Extract the (x, y) coordinate from the center of the cell holding the provided text.  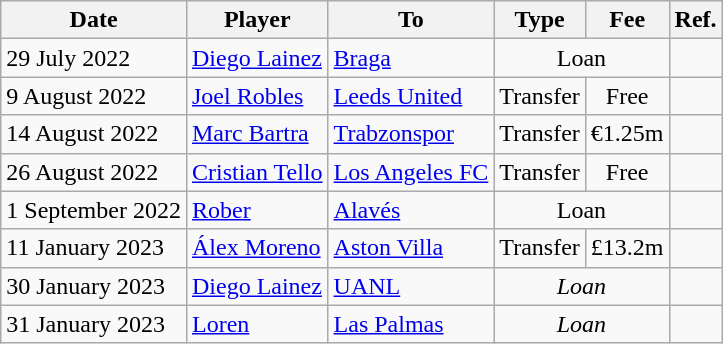
€1.25m (627, 134)
UANL (411, 286)
Date (94, 20)
31 January 2023 (94, 324)
Las Palmas (411, 324)
To (411, 20)
9 August 2022 (94, 96)
1 September 2022 (94, 210)
Braga (411, 58)
Joel Robles (257, 96)
Player (257, 20)
Loren (257, 324)
Rober (257, 210)
Marc Bartra (257, 134)
Álex Moreno (257, 248)
29 July 2022 (94, 58)
14 August 2022 (94, 134)
£13.2m (627, 248)
Aston Villa (411, 248)
Fee (627, 20)
Trabzonspor (411, 134)
Los Angeles FC (411, 172)
Alavés (411, 210)
11 January 2023 (94, 248)
26 August 2022 (94, 172)
Type (540, 20)
Cristian Tello (257, 172)
Ref. (696, 20)
30 January 2023 (94, 286)
Leeds United (411, 96)
